Search for the cell housing the specified text and yield its [x, y] center coordinate. 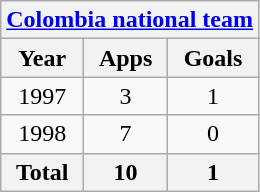
Year [42, 58]
3 [126, 96]
1998 [42, 134]
7 [126, 134]
1997 [42, 96]
Apps [126, 58]
10 [126, 172]
Total [42, 172]
0 [214, 134]
Goals [214, 58]
Colombia national team [130, 20]
